Return (x, y) of the center of cell containing provided text 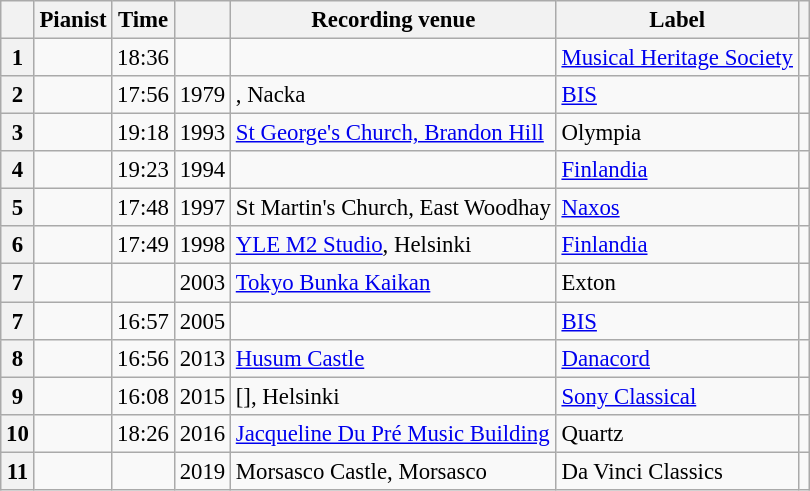
Quartz (677, 433)
Husum Castle (393, 358)
4 (18, 170)
Da Vinci Classics (677, 471)
1 (18, 58)
2019 (202, 471)
17:49 (144, 245)
Olympia (677, 133)
2005 (202, 321)
10 (18, 433)
19:18 (144, 133)
2015 (202, 396)
St Martin's Church, East Woodhay (393, 208)
Label (677, 20)
St George's Church, Brandon Hill (393, 133)
3 (18, 133)
18:36 (144, 58)
9 (18, 396)
6 (18, 245)
Pianist (73, 20)
Recording venue (393, 20)
YLE M2 Studio, Helsinki (393, 245)
11 (18, 471)
Sony Classical (677, 396)
Jacqueline Du Pré Music Building (393, 433)
5 (18, 208)
Morsasco Castle, Morsasco (393, 471)
Musical Heritage Society (677, 58)
Tokyo Bunka Kaikan (393, 283)
1997 (202, 208)
17:56 (144, 95)
1998 (202, 245)
1994 (202, 170)
16:57 (144, 321)
16:56 (144, 358)
8 (18, 358)
[], Helsinki (393, 396)
, Nacka (393, 95)
2003 (202, 283)
2013 (202, 358)
Time (144, 20)
17:48 (144, 208)
Exton (677, 283)
Danacord (677, 358)
16:08 (144, 396)
19:23 (144, 170)
1993 (202, 133)
2016 (202, 433)
1979 (202, 95)
18:26 (144, 433)
2 (18, 95)
Naxos (677, 208)
